Scan for the cell matching the given text and deliver its (X, Y) coordinate at center. 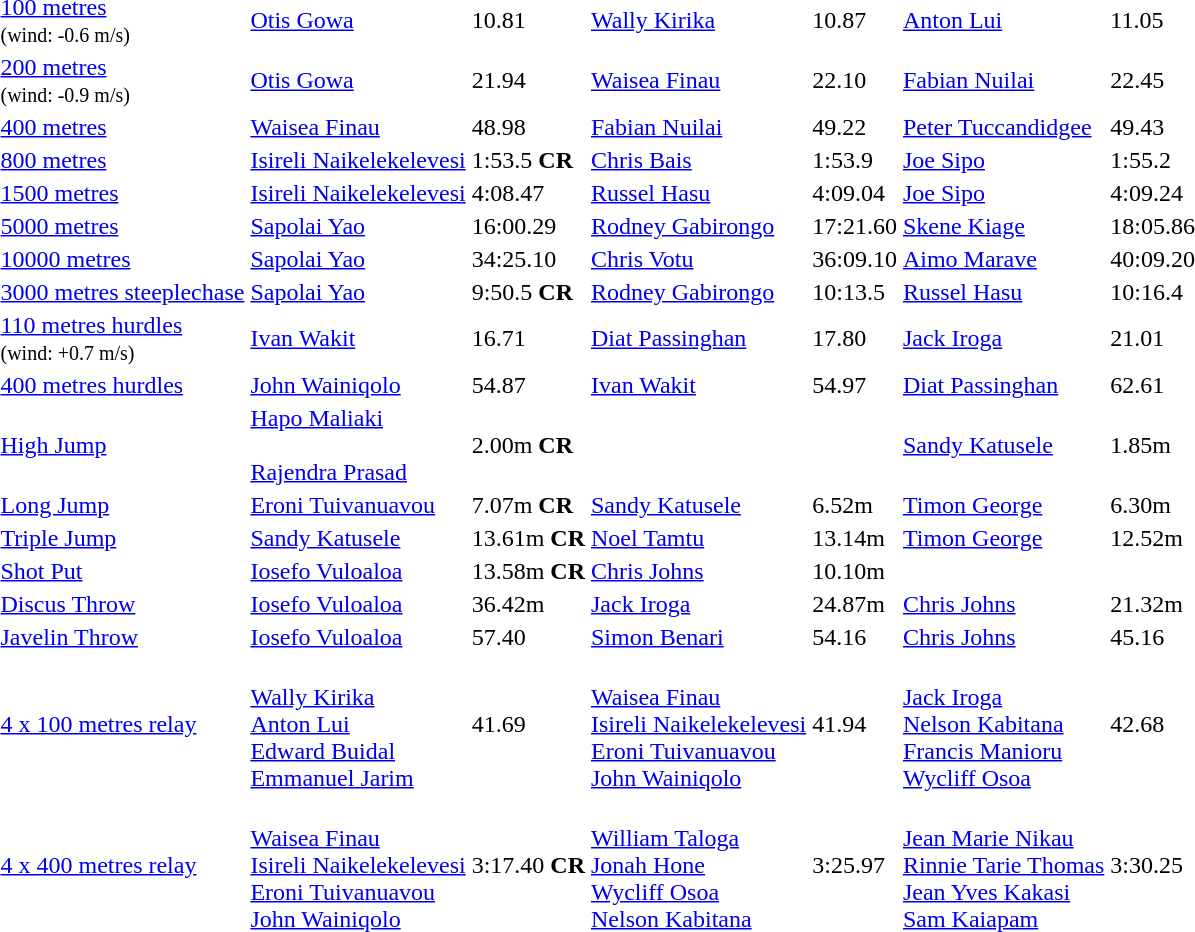
4:08.47 (528, 193)
49.22 (855, 127)
16:00.29 (528, 226)
22.10 (855, 80)
17.80 (855, 338)
13.14m (855, 538)
13.61m CR (528, 538)
1:53.9 (855, 160)
Chris Votu (699, 259)
9:50.5 CR (528, 292)
16.71 (528, 338)
John Wainiqolo (358, 385)
Peter Tuccandidgee (1003, 127)
Eroni Tuivanuavou (358, 505)
6.52m (855, 505)
54.16 (855, 637)
Otis Gowa (358, 80)
21.94 (528, 80)
Hapo Maliaki Rajendra Prasad (358, 445)
17:21.60 (855, 226)
4:09.04 (855, 193)
34:25.10 (528, 259)
2.00m CR (528, 445)
54.97 (855, 385)
41.94 (855, 724)
57.40 (528, 637)
36.42m (528, 604)
Jack IrogaNelson KabitanaFrancis ManioruWycliff Osoa (1003, 724)
13.58m CR (528, 571)
48.98 (528, 127)
Simon Benari (699, 637)
36:09.10 (855, 259)
Waisea FinauIsireli NaikelekelevesiEroni TuivanuavouJohn Wainiqolo (699, 724)
10.10m (855, 571)
41.69 (528, 724)
Chris Bais (699, 160)
Noel Tamtu (699, 538)
54.87 (528, 385)
Aimo Marave (1003, 259)
1:53.5 CR (528, 160)
Skene Kiage (1003, 226)
24.87m (855, 604)
Wally KirikaAnton LuiEdward BuidalEmmanuel Jarim (358, 724)
10:13.5 (855, 292)
7.07m CR (528, 505)
